Extract the (x, y) coordinate from the center of the cell holding the provided text.  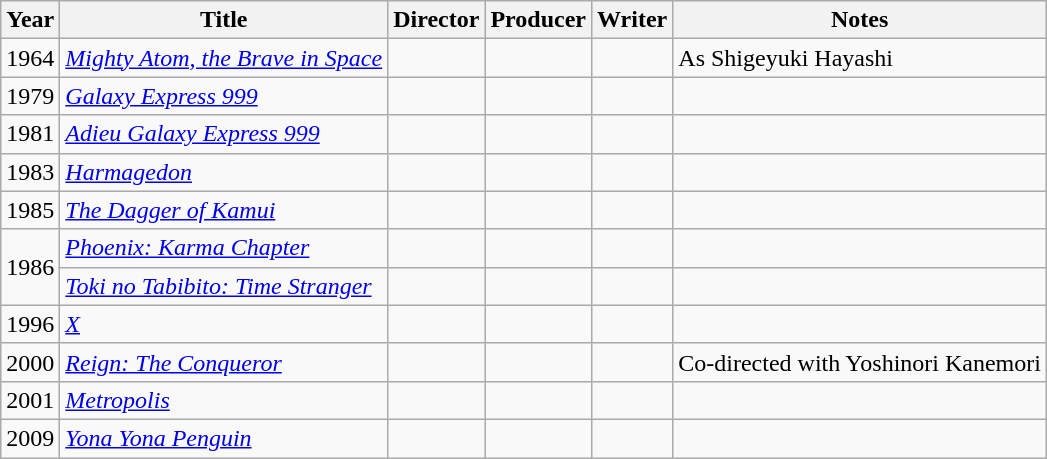
1983 (30, 172)
The Dagger of Kamui (224, 210)
Toki no Tabibito: Time Stranger (224, 286)
1979 (30, 96)
Phoenix: Karma Chapter (224, 248)
1964 (30, 58)
Reign: The Conqueror (224, 362)
Director (436, 20)
Year (30, 20)
2001 (30, 400)
Co-directed with Yoshinori Kanemori (860, 362)
Mighty Atom, the Brave in Space (224, 58)
2000 (30, 362)
As Shigeyuki Hayashi (860, 58)
Notes (860, 20)
1986 (30, 267)
1996 (30, 324)
Metropolis (224, 400)
Producer (538, 20)
Yona Yona Penguin (224, 438)
X (224, 324)
1985 (30, 210)
1981 (30, 134)
Harmagedon (224, 172)
Writer (632, 20)
2009 (30, 438)
Adieu Galaxy Express 999 (224, 134)
Title (224, 20)
Galaxy Express 999 (224, 96)
